Capture the cell that displays the provided text and extract its [X, Y] central coordinate. 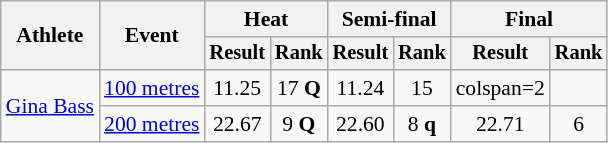
Final [530, 19]
Heat [266, 19]
6 [579, 124]
9 Q [299, 124]
Event [152, 36]
15 [422, 88]
11.24 [361, 88]
200 metres [152, 124]
Athlete [50, 36]
colspan=2 [500, 88]
22.60 [361, 124]
Gina Bass [50, 106]
22.67 [237, 124]
8 q [422, 124]
22.71 [500, 124]
11.25 [237, 88]
100 metres [152, 88]
17 Q [299, 88]
Semi-final [390, 19]
